Identify which cell holds the provided text, then report its [x, y] central coordinate. 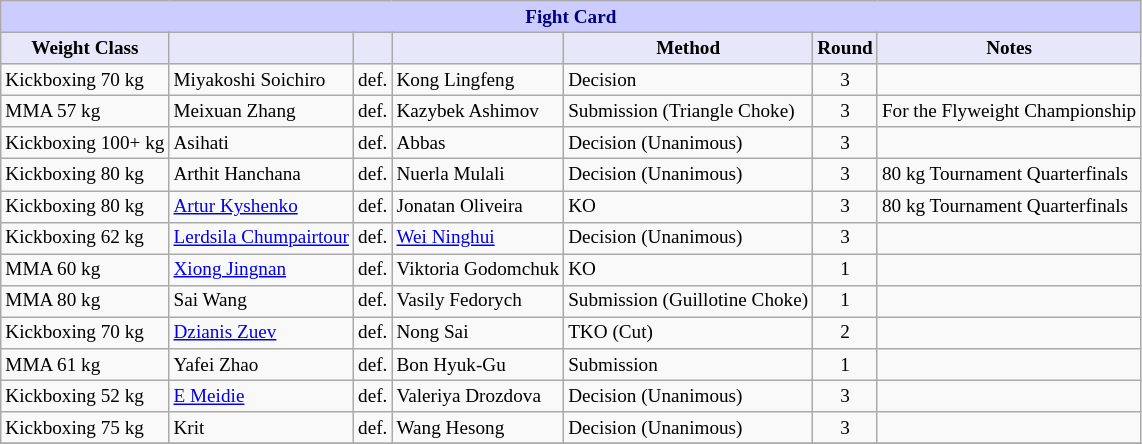
E Meidie [262, 396]
Kickboxing 100+ kg [85, 143]
Nuerla Mulali [478, 175]
Round [846, 48]
Krit [262, 428]
Weight Class [85, 48]
Kickboxing 62 kg [85, 238]
Valeriya Drozdova [478, 396]
Submission [688, 365]
2 [846, 333]
Kickboxing 52 kg [85, 396]
Jonatan Oliveira [478, 206]
Kickboxing 75 kg [85, 428]
Nong Sai [478, 333]
MMA 57 kg [85, 111]
Wang Hesong [478, 428]
MMA 60 kg [85, 270]
Fight Card [571, 17]
Sai Wang [262, 301]
Yafei Zhao [262, 365]
Vasily Fedorych [478, 301]
Miyakoshi Soichiro [262, 80]
Viktoria Godomchuk [478, 270]
Kazybek Ashimov [478, 111]
MMA 61 kg [85, 365]
Meixuan Zhang [262, 111]
TKO (Cut) [688, 333]
Xiong Jingnan [262, 270]
Wei Ninghui [478, 238]
MMA 80 kg [85, 301]
Decision [688, 80]
Submission (Guillotine Choke) [688, 301]
Submission (Triangle Choke) [688, 111]
Artur Kyshenko [262, 206]
Dzianis Zuev [262, 333]
Arthit Hanchana [262, 175]
Asihati [262, 143]
For the Flyweight Championship [1008, 111]
Bon Hyuk-Gu [478, 365]
Abbas [478, 143]
Notes [1008, 48]
Lerdsila Chumpairtour [262, 238]
Method [688, 48]
Kong Lingfeng [478, 80]
